Extract the [x, y] coordinate from the center of the cell holding the provided text.  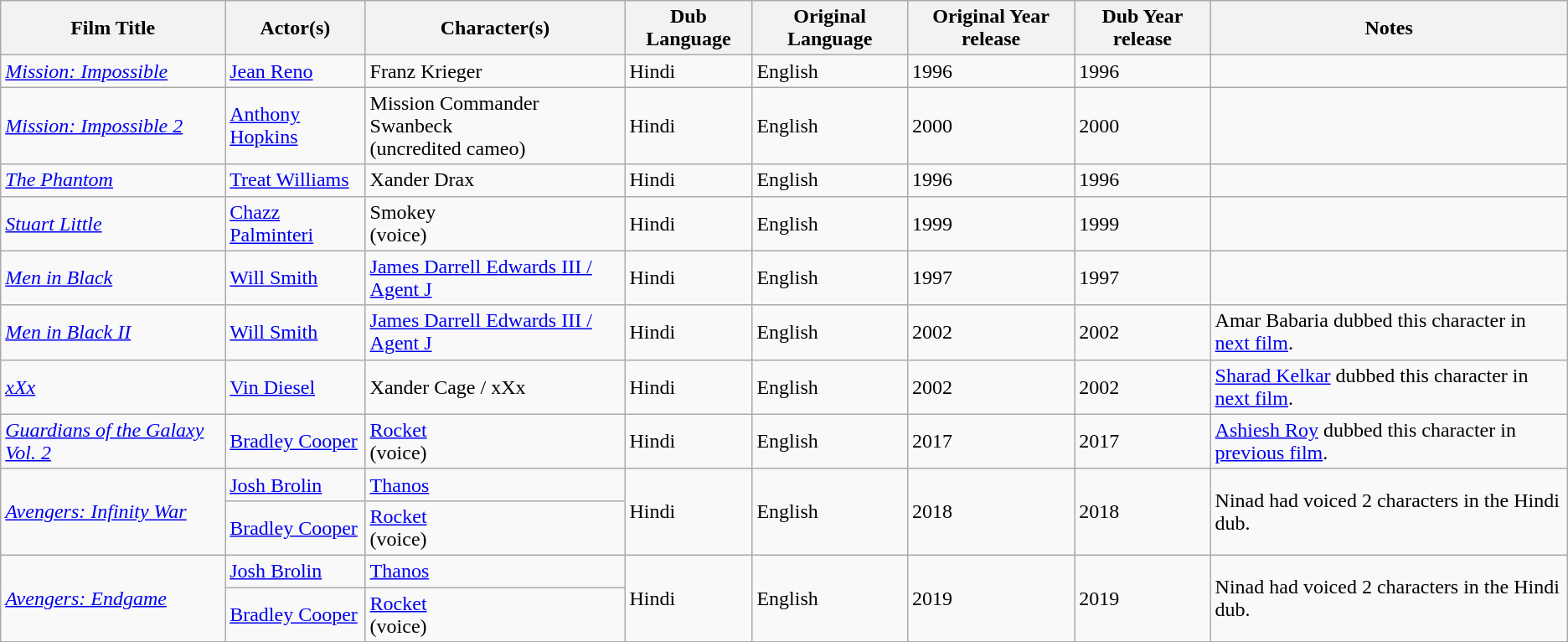
Men in Black [113, 278]
Men in Black II [113, 332]
Sharad Kelkar dubbed this character in next film. [1389, 387]
Vin Diesel [295, 387]
Dub Year release [1142, 28]
Notes [1389, 28]
Smokey (voice) [495, 223]
Xander Cage / xXx [495, 387]
Chazz Palminteri [295, 223]
Guardians of the Galaxy Vol. 2 [113, 441]
Character(s) [495, 28]
Mission: Impossible [113, 71]
Xander Drax [495, 180]
Amar Babaria dubbed this character in next film. [1389, 332]
Mission: Impossible 2 [113, 126]
Film Title [113, 28]
Stuart Little [113, 223]
Anthony Hopkins [295, 126]
Dub Language [689, 28]
Original Year release [990, 28]
Avengers: Endgame [113, 598]
Jean Reno [295, 71]
Avengers: Infinity War [113, 511]
Franz Krieger [495, 71]
Original Language [830, 28]
xXx [113, 387]
Ashiesh Roy dubbed this character in previous film. [1389, 441]
Actor(s) [295, 28]
Treat Williams [295, 180]
Mission Commander Swanbeck (uncredited cameo) [495, 126]
The Phantom [113, 180]
